Locate the cell with the specified text and output its [x, y] center coordinate. 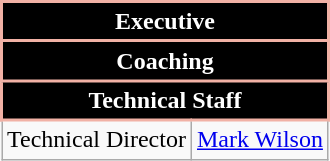
Technical Staff [166, 101]
Technical Director [97, 140]
Coaching [166, 61]
Executive [166, 22]
Mark Wilson [260, 140]
